Determine the (x, y) coordinate at the center of the cell enclosing the given text.  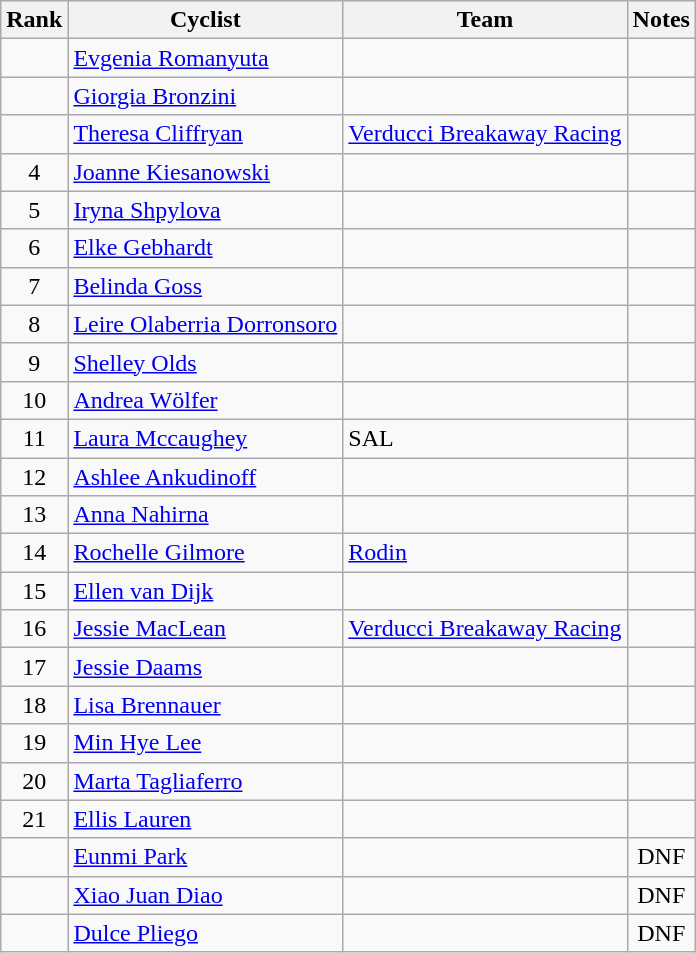
18 (34, 705)
10 (34, 400)
Ellis Lauren (206, 819)
Anna Nahirna (206, 515)
Giorgia Bronzini (206, 96)
8 (34, 324)
Min Hye Lee (206, 743)
19 (34, 743)
Andrea Wölfer (206, 400)
Rodin (485, 553)
13 (34, 515)
Cyclist (206, 20)
7 (34, 286)
Dulce Pliego (206, 933)
20 (34, 781)
Ashlee Ankudinoff (206, 477)
Leire Olaberria Dorronsoro (206, 324)
Lisa Brennauer (206, 705)
Eunmi Park (206, 857)
Theresa Cliffryan (206, 134)
Joanne Kiesanowski (206, 172)
Marta Tagliaferro (206, 781)
12 (34, 477)
21 (34, 819)
Evgenia Romanyuta (206, 58)
Elke Gebhardt (206, 248)
Rank (34, 20)
Jessie Daams (206, 667)
Laura Mccaughey (206, 438)
17 (34, 667)
5 (34, 210)
Belinda Goss (206, 286)
11 (34, 438)
4 (34, 172)
15 (34, 591)
Jessie MacLean (206, 629)
Notes (661, 20)
Ellen van Dijk (206, 591)
Xiao Juan Diao (206, 895)
Iryna Shpylova (206, 210)
Team (485, 20)
Rochelle Gilmore (206, 553)
SAL (485, 438)
14 (34, 553)
6 (34, 248)
9 (34, 362)
16 (34, 629)
Shelley Olds (206, 362)
